Search for the cell housing the specified text and yield its [x, y] center coordinate. 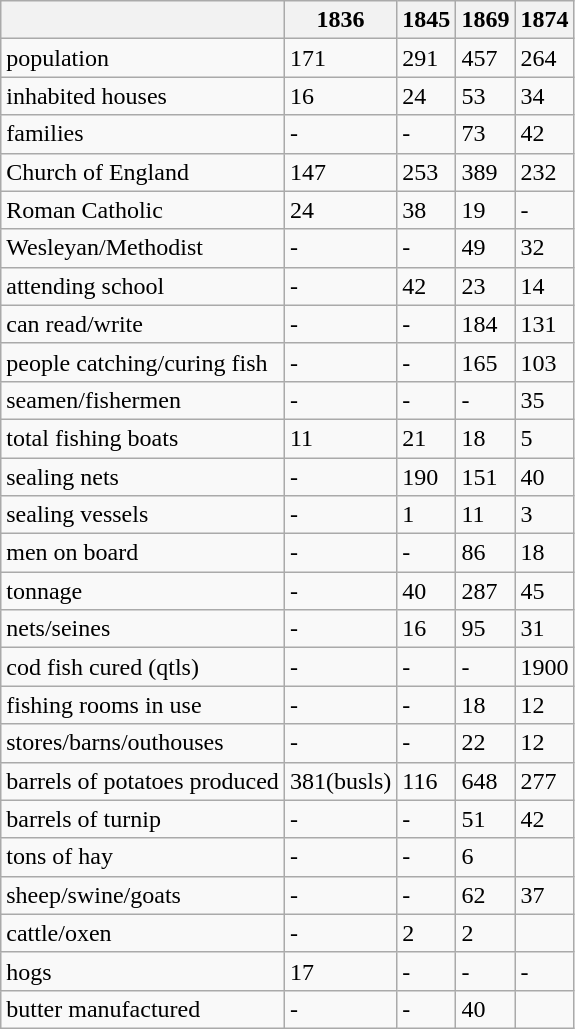
men on board [143, 553]
5 [544, 438]
23 [486, 286]
381(busls) [340, 781]
131 [544, 324]
seamen/fishermen [143, 400]
53 [486, 96]
sealing vessels [143, 515]
tonnage [143, 591]
1836 [340, 20]
37 [544, 895]
population [143, 58]
264 [544, 58]
people catching/curing fish [143, 362]
171 [340, 58]
184 [486, 324]
147 [340, 172]
51 [486, 819]
Roman Catholic [143, 210]
62 [486, 895]
hogs [143, 971]
1 [426, 515]
Church of England [143, 172]
389 [486, 172]
457 [486, 58]
sealing nets [143, 477]
277 [544, 781]
95 [486, 629]
73 [486, 134]
45 [544, 591]
barrels of potatoes produced [143, 781]
253 [426, 172]
cattle/oxen [143, 933]
barrels of turnip [143, 819]
stores/barns/outhouses [143, 743]
31 [544, 629]
34 [544, 96]
1874 [544, 20]
19 [486, 210]
116 [426, 781]
3 [544, 515]
tons of hay [143, 857]
165 [486, 362]
fishing rooms in use [143, 705]
86 [486, 553]
inhabited houses [143, 96]
32 [544, 248]
total fishing boats [143, 438]
1900 [544, 667]
6 [486, 857]
nets/seines [143, 629]
families [143, 134]
190 [426, 477]
1845 [426, 20]
22 [486, 743]
49 [486, 248]
21 [426, 438]
butter manufactured [143, 1009]
151 [486, 477]
attending school [143, 286]
103 [544, 362]
sheep/swine/goats [143, 895]
287 [486, 591]
14 [544, 286]
17 [340, 971]
291 [426, 58]
35 [544, 400]
1869 [486, 20]
648 [486, 781]
38 [426, 210]
Wesleyan/Methodist [143, 248]
can read/write [143, 324]
232 [544, 172]
cod fish cured (qtls) [143, 667]
